Identify which cell holds the provided text, then report its (X, Y) central coordinate. 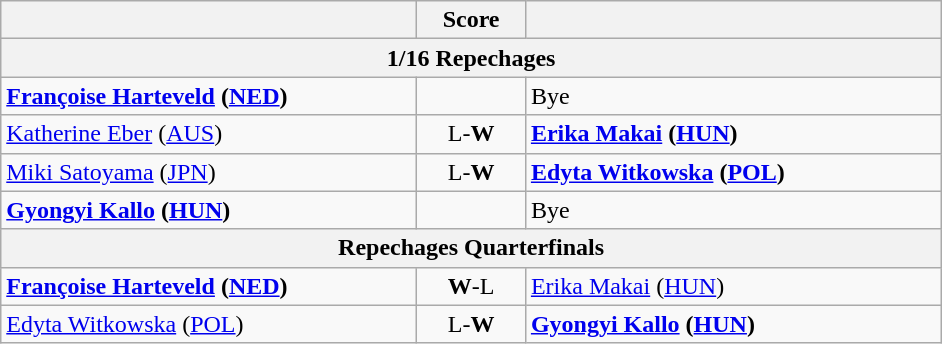
Score (472, 20)
Katherine Eber (AUS) (209, 134)
Miki Satoyama (JPN) (209, 172)
W-L (472, 286)
Repechages Quarterfinals (472, 248)
1/16 Repechages (472, 58)
